Scan for the cell matching the given text and deliver its [x, y] coordinate at center. 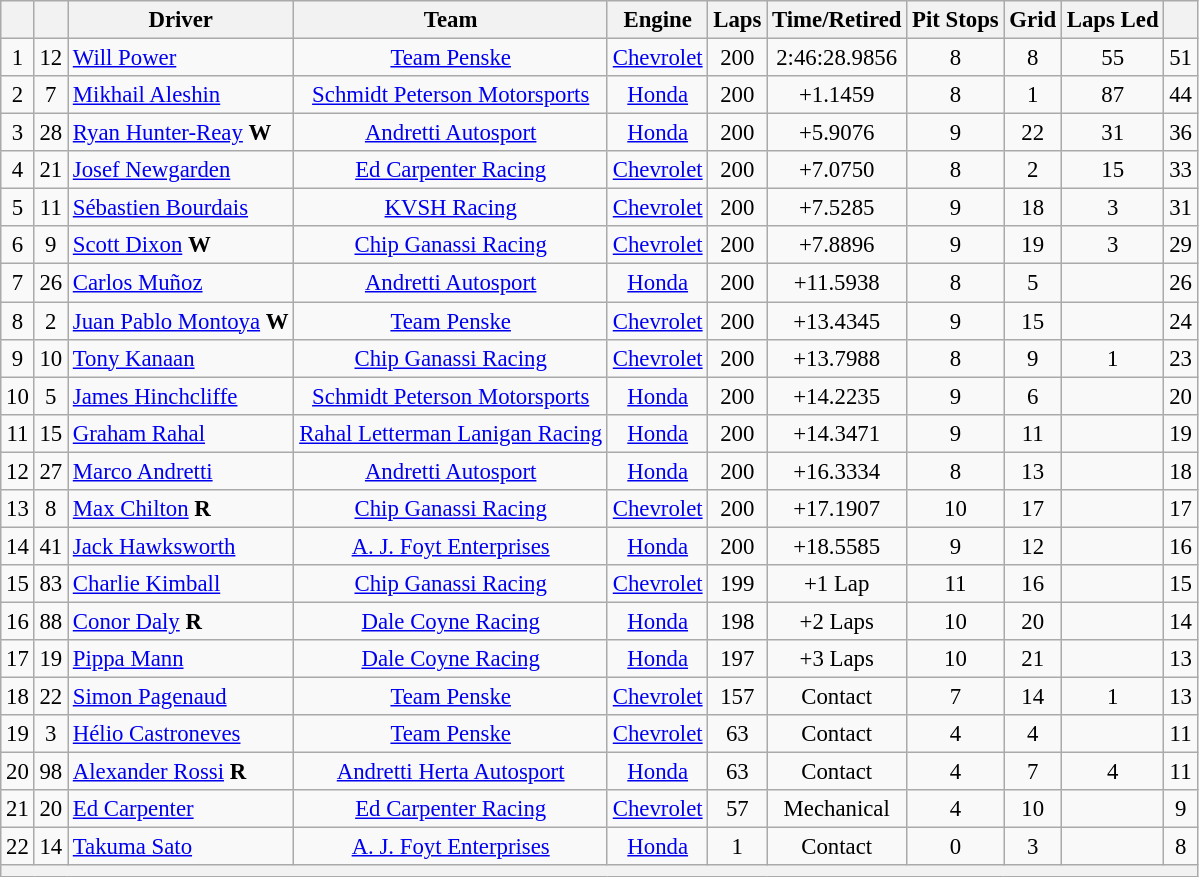
Team [451, 20]
Grid [1032, 20]
Alexander Rossi R [181, 772]
+17.1907 [837, 509]
+3 Laps [837, 659]
44 [1180, 95]
Sébastien Bourdais [181, 208]
James Hinchcliffe [181, 396]
+11.5938 [837, 283]
Conor Daly R [181, 621]
Takuma Sato [181, 847]
Pit Stops [956, 20]
Mikhail Aleshin [181, 95]
Juan Pablo Montoya W [181, 321]
57 [738, 809]
Driver [181, 20]
+7.0750 [837, 170]
+13.4345 [837, 321]
+18.5585 [837, 546]
33 [1180, 170]
Rahal Letterman Lanigan Racing [451, 433]
Will Power [181, 58]
Charlie Kimball [181, 584]
Mechanical [837, 809]
98 [50, 772]
23 [1180, 358]
+2 Laps [837, 621]
24 [1180, 321]
+7.8896 [837, 245]
41 [50, 546]
Max Chilton R [181, 509]
199 [738, 584]
Josef Newgarden [181, 170]
55 [1112, 58]
+7.5285 [837, 208]
+13.7988 [837, 358]
87 [1112, 95]
Time/Retired [837, 20]
Laps Led [1112, 20]
Tony Kanaan [181, 358]
Marco Andretti [181, 471]
+1.1459 [837, 95]
+14.2235 [837, 396]
Graham Rahal [181, 433]
Pippa Mann [181, 659]
Scott Dixon W [181, 245]
+1 Lap [837, 584]
Andretti Herta Autosport [451, 772]
Carlos Muñoz [181, 283]
51 [1180, 58]
27 [50, 471]
36 [1180, 133]
197 [738, 659]
88 [50, 621]
Jack Hawksworth [181, 546]
Ryan Hunter-Reay W [181, 133]
+14.3471 [837, 433]
Laps [738, 20]
198 [738, 621]
29 [1180, 245]
0 [956, 847]
2:46:28.9856 [837, 58]
Hélio Castroneves [181, 734]
Simon Pagenaud [181, 697]
+5.9076 [837, 133]
+16.3334 [837, 471]
28 [50, 133]
157 [738, 697]
83 [50, 584]
Ed Carpenter [181, 809]
KVSH Racing [451, 208]
Engine [657, 20]
